From the cell containing the given text, extract its center point as (x, y) coordinate. 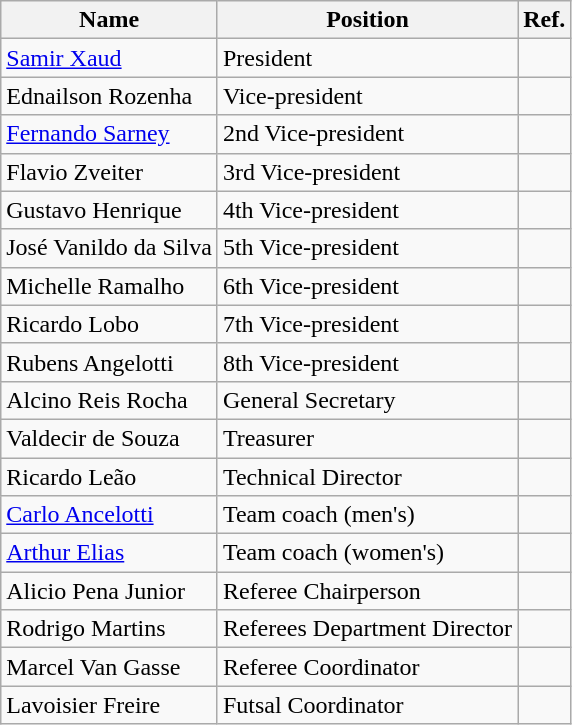
Team coach (men's) (367, 515)
Referee Coordinator (367, 667)
8th Vice-president (367, 362)
General Secretary (367, 400)
Carlo Ancelotti (110, 515)
5th Vice-president (367, 248)
Ricardo Leão (110, 477)
Treasurer (367, 438)
José Vanildo da Silva (110, 248)
Rodrigo Martins (110, 629)
Team coach (women's) (367, 553)
Flavio Zveiter (110, 172)
Name (110, 20)
Vice-president (367, 96)
2nd Vice-president (367, 134)
6th Vice-president (367, 286)
Lavoisier Freire (110, 705)
3rd Vice-president (367, 172)
Michelle Ramalho (110, 286)
Technical Director (367, 477)
Futsal Coordinator (367, 705)
Valdecir de Souza (110, 438)
Fernando Sarney (110, 134)
Referees Department Director (367, 629)
President (367, 58)
Samir Xaud (110, 58)
Arthur Elias (110, 553)
Ref. (544, 20)
4th Vice-president (367, 210)
7th Vice-president (367, 324)
Ednailson Rozenha (110, 96)
Ricardo Lobo (110, 324)
Rubens Angelotti (110, 362)
Marcel Van Gasse (110, 667)
Alicio Pena Junior (110, 591)
Position (367, 20)
Alcino Reis Rocha (110, 400)
Referee Chairperson (367, 591)
Gustavo Henrique (110, 210)
